Capture the cell that displays the provided text and extract its (X, Y) central coordinate. 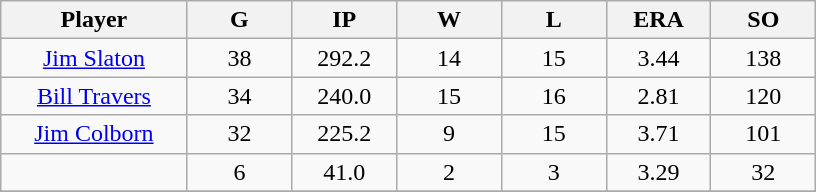
Jim Colborn (94, 134)
9 (450, 134)
3.71 (658, 134)
6 (240, 172)
292.2 (344, 58)
L (554, 20)
16 (554, 96)
Bill Travers (94, 96)
3 (554, 172)
3.44 (658, 58)
2 (450, 172)
38 (240, 58)
14 (450, 58)
225.2 (344, 134)
IP (344, 20)
34 (240, 96)
101 (764, 134)
138 (764, 58)
Player (94, 20)
SO (764, 20)
3.29 (658, 172)
240.0 (344, 96)
W (450, 20)
41.0 (344, 172)
ERA (658, 20)
G (240, 20)
2.81 (658, 96)
120 (764, 96)
Jim Slaton (94, 58)
